Output the (X, Y) coordinate of the center of the cell containing the given text.  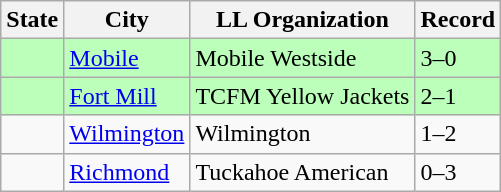
Mobile (127, 58)
1–2 (458, 134)
City (127, 20)
3–0 (458, 58)
TCFM Yellow Jackets (302, 96)
State (32, 20)
Mobile Westside (302, 58)
LL Organization (302, 20)
Tuckahoe American (302, 172)
Fort Mill (127, 96)
Richmond (127, 172)
0–3 (458, 172)
Record (458, 20)
2–1 (458, 96)
